Pinpoint the cell where the given text exists, returning its (x, y) midpoint coordinate. 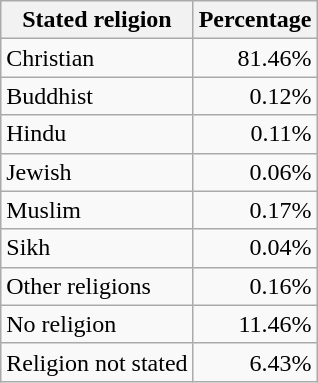
Other religions (97, 286)
Jewish (97, 172)
0.16% (255, 286)
Stated religion (97, 20)
0.04% (255, 248)
0.11% (255, 134)
11.46% (255, 324)
6.43% (255, 362)
Percentage (255, 20)
0.06% (255, 172)
81.46% (255, 58)
Christian (97, 58)
Hindu (97, 134)
No religion (97, 324)
0.12% (255, 96)
0.17% (255, 210)
Religion not stated (97, 362)
Muslim (97, 210)
Buddhist (97, 96)
Sikh (97, 248)
